Output the [x, y] coordinate of the center of the cell containing the given text.  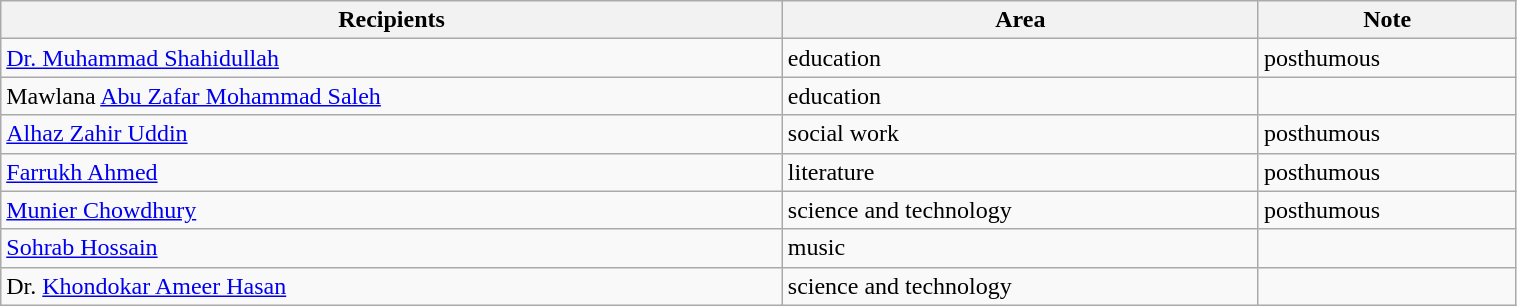
Farrukh Ahmed [392, 172]
Mawlana Abu Zafar Mohammad Saleh [392, 96]
Dr. Muhammad Shahidullah [392, 58]
Sohrab Hossain [392, 248]
Recipients [392, 20]
Dr. Khondokar Ameer Hasan [392, 286]
music [1020, 248]
Alhaz Zahir Uddin [392, 134]
Area [1020, 20]
social work [1020, 134]
Munier Chowdhury [392, 210]
literature [1020, 172]
Note [1387, 20]
